Pinpoint the cell where the given text exists, returning its [x, y] midpoint coordinate. 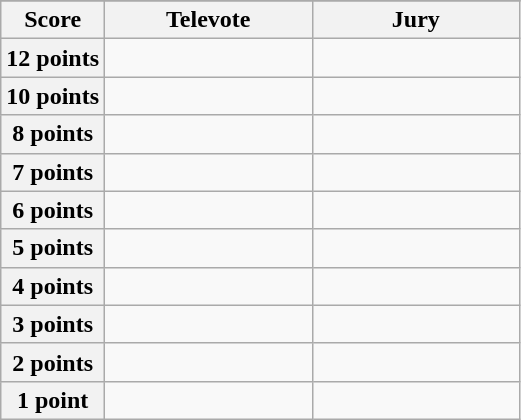
5 points [53, 248]
12 points [53, 58]
Score [53, 20]
4 points [53, 286]
2 points [53, 362]
Televote [209, 20]
1 point [53, 400]
10 points [53, 96]
8 points [53, 134]
6 points [53, 210]
3 points [53, 324]
7 points [53, 172]
Jury [416, 20]
